Pinpoint the cell where the given text exists, returning its [X, Y] midpoint coordinate. 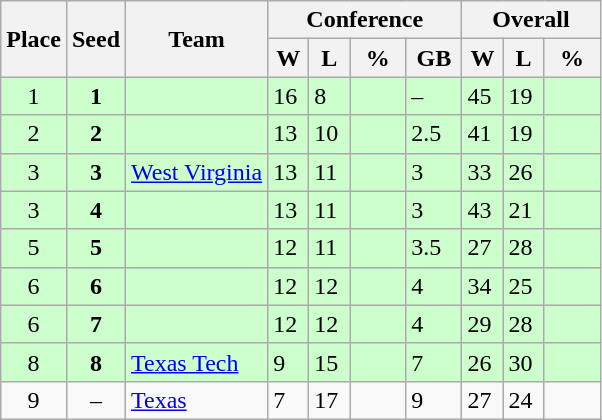
Overall [531, 20]
21 [524, 210]
Place [34, 39]
Team [197, 39]
34 [482, 286]
15 [330, 362]
10 [330, 134]
17 [330, 400]
Conference [365, 20]
45 [482, 96]
Texas [197, 400]
2.5 [434, 134]
Seed [96, 39]
24 [524, 400]
3.5 [434, 248]
41 [482, 134]
25 [524, 286]
Texas Tech [197, 362]
43 [482, 210]
GB [434, 58]
16 [288, 96]
29 [482, 324]
30 [524, 362]
West Virginia [197, 172]
33 [482, 172]
